Detect which cell encompasses the target text, then output its [x, y] center coordinate. 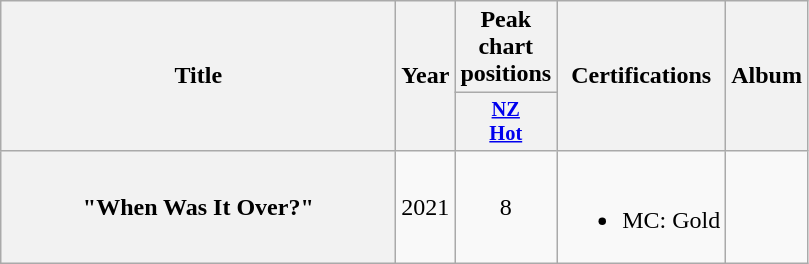
8 [506, 206]
2021 [426, 206]
Year [426, 76]
Album [767, 76]
Certifications [642, 76]
Title [198, 76]
MC: Gold [642, 206]
NZHot [506, 122]
"When Was It Over?" [198, 206]
Peak chart positions [506, 47]
